Return (x, y) of the center of cell containing provided text 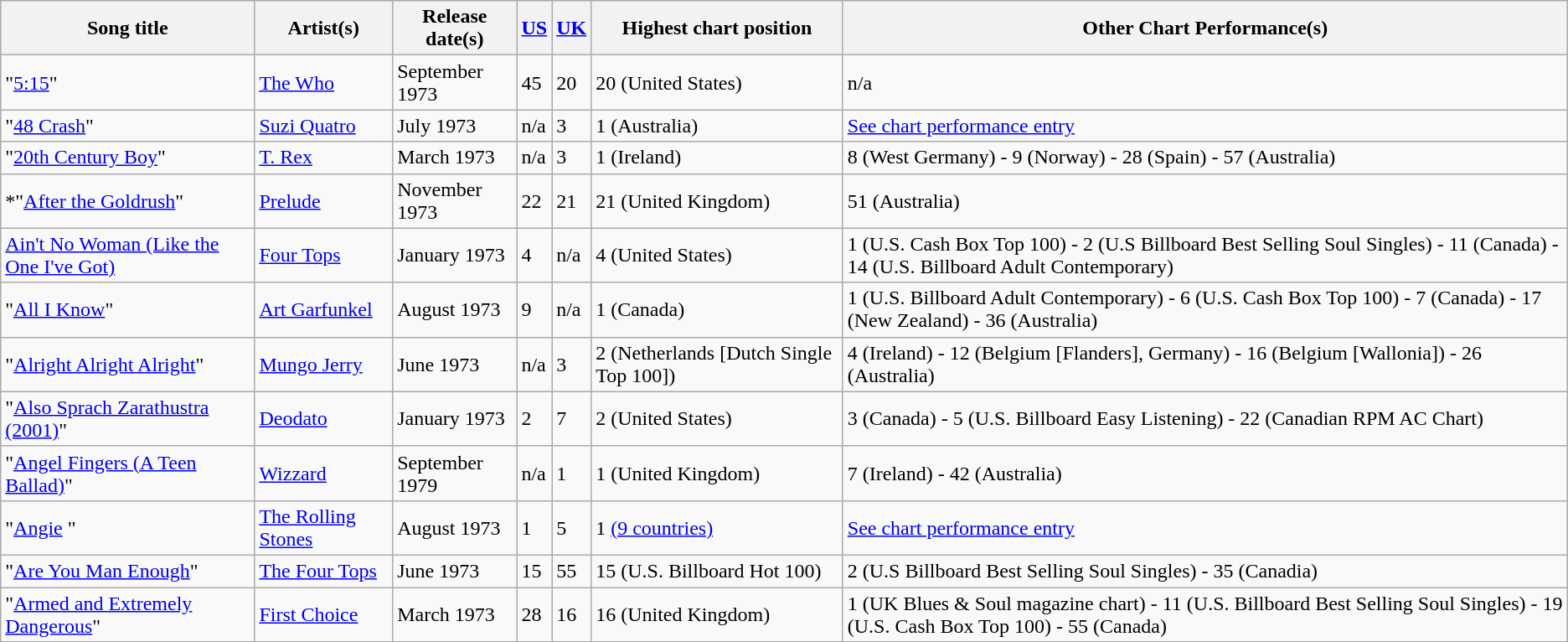
"Angie " (127, 528)
Artist(s) (323, 28)
1 (9 countries) (717, 528)
Ain't No Woman (Like the One I've Got) (127, 255)
The Four Tops (323, 571)
"20th Century Boy" (127, 158)
"Armed and Extremely Dangerous" (127, 614)
7 (571, 419)
"48 Crash" (127, 126)
2 (U.S Billboard Best Selling Soul Singles) - 35 (Canadia) (1204, 571)
Release date(s) (455, 28)
1 (Canada) (717, 310)
Other Chart Performance(s) (1204, 28)
Deodato (323, 419)
November 1973 (455, 201)
The Rolling Stones (323, 528)
16 (571, 614)
2 (534, 419)
16 (United Kingdom) (717, 614)
The Who (323, 82)
1 (Ireland) (717, 158)
4 (Ireland) - 12 (Belgium [Flanders], Germany) - 16 (Belgium [Wallonia]) - 26 (Australia) (1204, 364)
UK (571, 28)
"All I Know" (127, 310)
21 (United Kingdom) (717, 201)
9 (534, 310)
"Also Sprach Zarathustra (2001)" (127, 419)
7 (Ireland) - 42 (Australia) (1204, 473)
1 (UK Blues & Soul magazine chart) - 11 (U.S. Billboard Best Selling Soul Singles) - 19 (U.S. Cash Box Top 100) - 55 (Canada) (1204, 614)
"Angel Fingers (A Teen Ballad)" (127, 473)
Prelude (323, 201)
5 (571, 528)
1 (U.S. Billboard Adult Contemporary) - 6 (U.S. Cash Box Top 100) - 7 (Canada) - 17 (New Zealand) - 36 (Australia) (1204, 310)
2 (Netherlands [Dutch Single Top 100]) (717, 364)
"Are You Man Enough" (127, 571)
First Choice (323, 614)
Song title (127, 28)
15 (534, 571)
"5:15" (127, 82)
US (534, 28)
4 (United States) (717, 255)
28 (534, 614)
55 (571, 571)
September 1979 (455, 473)
Four Tops (323, 255)
22 (534, 201)
Mungo Jerry (323, 364)
September 1973 (455, 82)
Wizzard (323, 473)
T. Rex (323, 158)
45 (534, 82)
1 (United Kingdom) (717, 473)
21 (571, 201)
3 (Canada) - 5 (U.S. Billboard Easy Listening) - 22 (Canadian RPM AC Chart) (1204, 419)
"Alright Alright Alright" (127, 364)
Suzi Quatro (323, 126)
20 (United States) (717, 82)
*"After the Goldrush" (127, 201)
51 (Australia) (1204, 201)
Highest chart position (717, 28)
Art Garfunkel (323, 310)
2 (United States) (717, 419)
1 (Australia) (717, 126)
8 (West Germany) - 9 (Norway) - 28 (Spain) - 57 (Australia) (1204, 158)
1 (U.S. Cash Box Top 100) - 2 (U.S Billboard Best Selling Soul Singles) - 11 (Canada) - 14 (U.S. Billboard Adult Contemporary) (1204, 255)
July 1973 (455, 126)
15 (U.S. Billboard Hot 100) (717, 571)
20 (571, 82)
4 (534, 255)
